Capture the cell that displays the provided text and extract its [x, y] central coordinate. 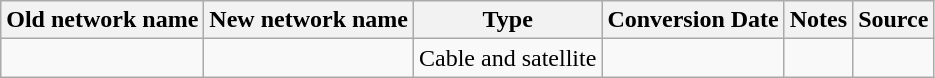
Notes [818, 20]
Source [894, 20]
Old network name [102, 20]
Conversion Date [693, 20]
New network name [309, 20]
Type [508, 20]
Cable and satellite [508, 58]
